Return the (x, y) coordinate for the center point of the cell that contains the specified text.  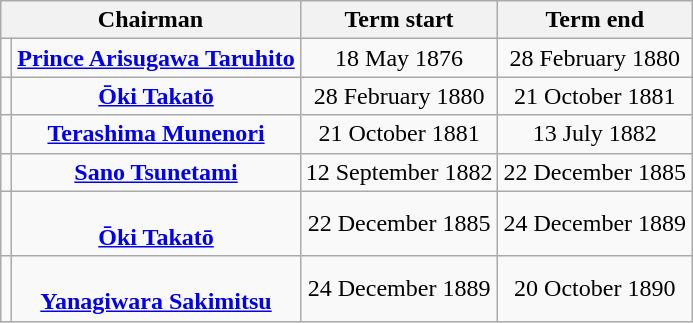
Prince Arisugawa Taruhito (156, 58)
Term start (399, 20)
18 May 1876 (399, 58)
13 July 1882 (595, 134)
Chairman (150, 20)
12 September 1882 (399, 172)
Yanagiwara Sakimitsu (156, 288)
Term end (595, 20)
Terashima Munenori (156, 134)
20 October 1890 (595, 288)
Sano Tsunetami (156, 172)
